Return (X, Y) of the center of cell containing provided text 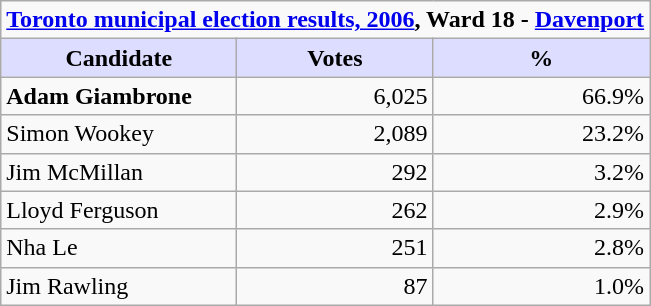
Simon Wookey (119, 134)
2.8% (542, 248)
Nha Le (119, 248)
Jim Rawling (119, 286)
1.0% (542, 286)
Toronto municipal election results, 2006, Ward 18 - Davenport (326, 20)
2,089 (335, 134)
66.9% (542, 96)
Jim McMillan (119, 172)
3.2% (542, 172)
Adam Giambrone (119, 96)
251 (335, 248)
Lloyd Ferguson (119, 210)
Votes (335, 58)
2.9% (542, 210)
Candidate (119, 58)
87 (335, 286)
% (542, 58)
292 (335, 172)
23.2% (542, 134)
6,025 (335, 96)
262 (335, 210)
